Extract the [x, y] coordinate from the center of the cell holding the provided text.  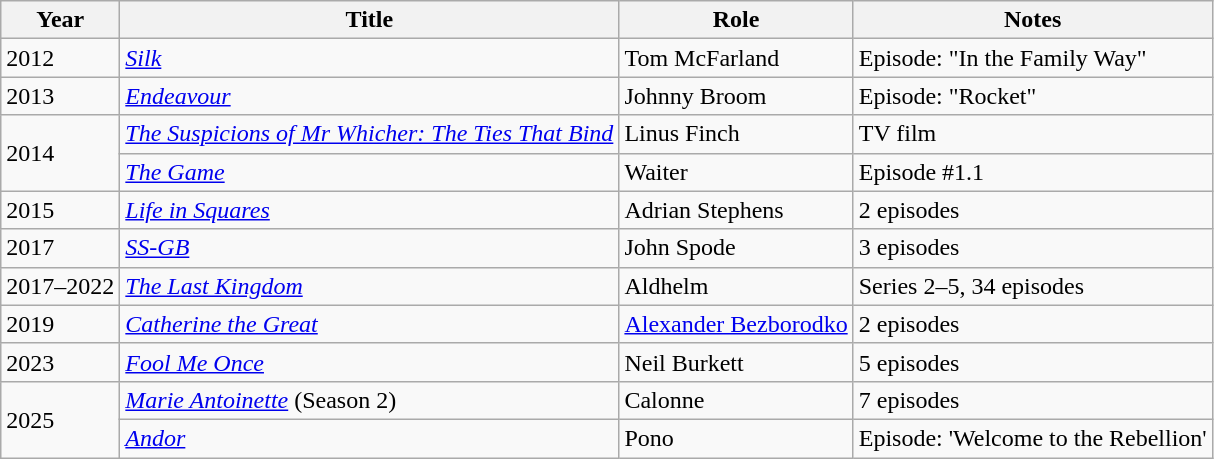
The Last Kingdom [370, 286]
Marie Antoinette (Season 2) [370, 400]
Andor [370, 438]
Alexander Bezborodko [736, 324]
Year [60, 20]
2013 [60, 96]
Catherine the Great [370, 324]
2014 [60, 153]
5 episodes [1032, 362]
Calonne [736, 400]
The Game [370, 172]
Neil Burkett [736, 362]
2019 [60, 324]
2012 [60, 58]
2025 [60, 419]
Pono [736, 438]
Episode: 'Welcome to the Rebellion' [1032, 438]
Episode: "In the Family Way" [1032, 58]
Series 2–5, 34 episodes [1032, 286]
Role [736, 20]
2017 [60, 248]
Waiter [736, 172]
Linus Finch [736, 134]
The Suspicions of Mr Whicher: The Ties That Bind [370, 134]
Episode: "Rocket" [1032, 96]
TV film [1032, 134]
Notes [1032, 20]
Adrian Stephens [736, 210]
2023 [60, 362]
Endeavour [370, 96]
Title [370, 20]
Fool Me Once [370, 362]
Aldhelm [736, 286]
Silk [370, 58]
Life in Squares [370, 210]
Johnny Broom [736, 96]
2017–2022 [60, 286]
3 episodes [1032, 248]
Episode #1.1 [1032, 172]
SS-GB [370, 248]
Tom McFarland [736, 58]
2015 [60, 210]
John Spode [736, 248]
7 episodes [1032, 400]
